Find where the given text appears and provide that cell's center as (X, Y) coordinate. 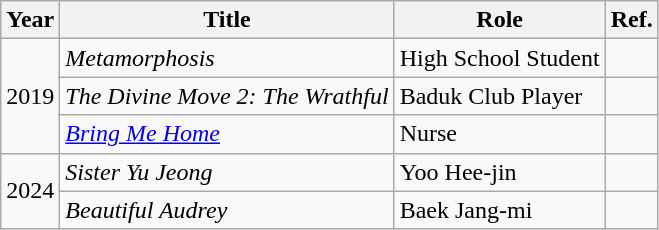
Baek Jang-mi (500, 210)
Role (500, 20)
Ref. (632, 20)
Sister Yu Jeong (227, 172)
Year (30, 20)
Metamorphosis (227, 58)
Nurse (500, 134)
The Divine Move 2: The Wrathful (227, 96)
2019 (30, 96)
2024 (30, 191)
Baduk Club Player (500, 96)
High School Student (500, 58)
Bring Me Home (227, 134)
Title (227, 20)
Beautiful Audrey (227, 210)
Yoo Hee-jin (500, 172)
